Provide the (x, y) coordinate of the cell's center where the given text is located.  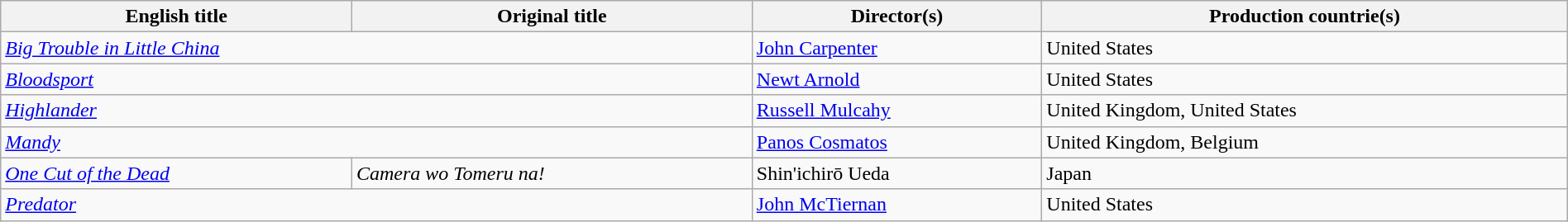
Predator (377, 205)
Director(s) (896, 17)
Camera wo Tomeru na! (552, 173)
Japan (1305, 173)
One Cut of the Dead (177, 173)
John McTiernan (896, 205)
United Kingdom, United States (1305, 111)
English title (177, 17)
United Kingdom, Belgium (1305, 142)
Newt Arnold (896, 79)
Shin'ichirō Ueda (896, 173)
John Carpenter (896, 48)
Mandy (377, 142)
Production countrie(s) (1305, 17)
Original title (552, 17)
Highlander (377, 111)
Panos Cosmatos (896, 142)
Bloodsport (377, 79)
Big Trouble in Little China (377, 48)
Russell Mulcahy (896, 111)
